Provide the [x, y] coordinate of the cell's center where the given text is located.  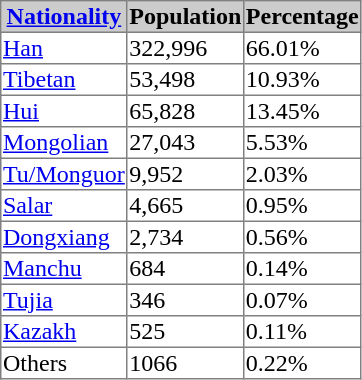
13.45% [302, 111]
Population [186, 17]
Others [64, 363]
Tujia [64, 300]
10.93% [302, 80]
Tu/Monguor [64, 174]
Kazakh [64, 332]
4,665 [186, 206]
1066 [186, 363]
Percentage [302, 17]
27,043 [186, 143]
684 [186, 269]
0.07% [302, 300]
525 [186, 332]
Salar [64, 206]
Hui [64, 111]
322,996 [186, 48]
0.22% [302, 363]
2.03% [302, 174]
9,952 [186, 174]
0.11% [302, 332]
65,828 [186, 111]
Nationality [64, 17]
Tibetan [64, 80]
66.01% [302, 48]
2,734 [186, 237]
0.56% [302, 237]
Manchu [64, 269]
Dongxiang [64, 237]
346 [186, 300]
Han [64, 48]
0.14% [302, 269]
53,498 [186, 80]
0.95% [302, 206]
Mongolian [64, 143]
5.53% [302, 143]
